Identify which cell holds the provided text, then report its [X, Y] central coordinate. 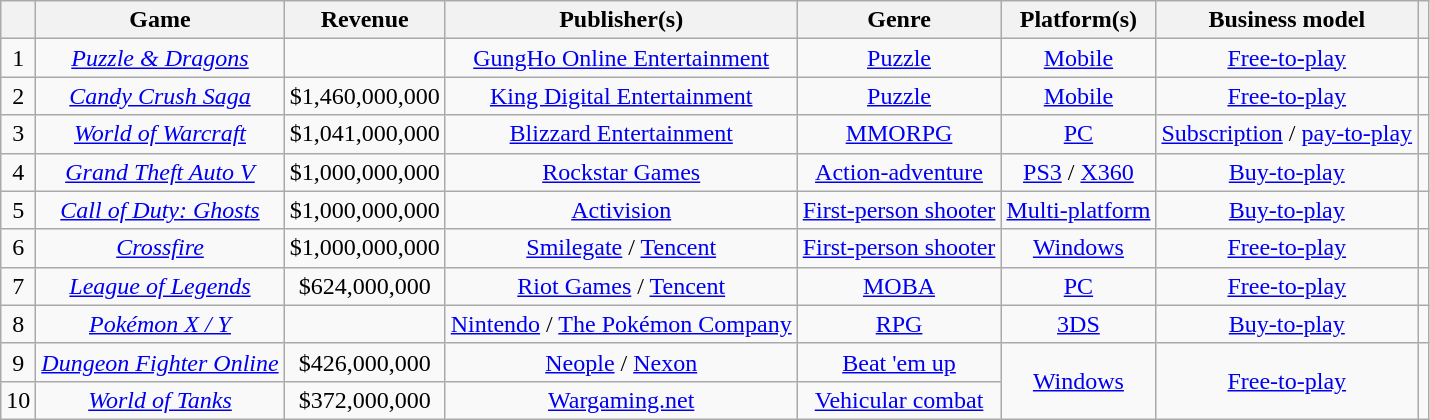
10 [18, 400]
4 [18, 172]
1 [18, 58]
Vehicular combat [899, 400]
Riot Games / Tencent [621, 286]
Nintendo / The Pokémon Company [621, 324]
MOBA [899, 286]
Platform(s) [1078, 20]
Call of Duty: Ghosts [160, 210]
2 [18, 96]
$372,000,000 [364, 400]
Rockstar Games [621, 172]
GungHo Online Entertainment [621, 58]
5 [18, 210]
Puzzle & Dragons [160, 58]
3DS [1078, 324]
League of Legends [160, 286]
Pokémon X / Y [160, 324]
Blizzard Entertainment [621, 134]
9 [18, 362]
$1,460,000,000 [364, 96]
6 [18, 248]
Smilegate / Tencent [621, 248]
7 [18, 286]
RPG [899, 324]
Grand Theft Auto V [160, 172]
King Digital Entertainment [621, 96]
Revenue [364, 20]
PS3 / X360 [1078, 172]
Dungeon Fighter Online [160, 362]
Beat 'em up [899, 362]
$1,041,000,000 [364, 134]
World of Warcraft [160, 134]
Neople / Nexon [621, 362]
Multi-platform [1078, 210]
Crossfire [160, 248]
Wargaming.net [621, 400]
3 [18, 134]
$624,000,000 [364, 286]
$426,000,000 [364, 362]
Game [160, 20]
Business model [1287, 20]
Candy Crush Saga [160, 96]
World of Tanks [160, 400]
8 [18, 324]
Activision [621, 210]
Publisher(s) [621, 20]
Genre [899, 20]
Action-adventure [899, 172]
MMORPG [899, 134]
Subscription / pay-to-play [1287, 134]
